Find where the given text appears and provide that cell's center as (X, Y) coordinate. 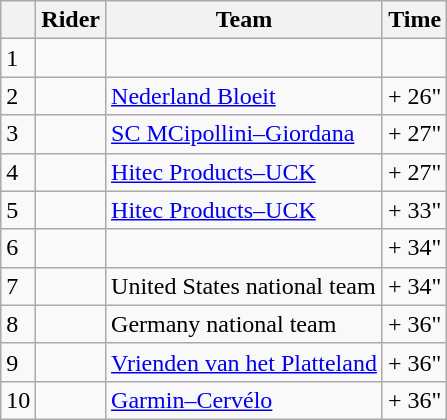
SC MCipollini–Giordana (244, 134)
+ 33" (414, 210)
United States national team (244, 286)
6 (18, 248)
Nederland Bloeit (244, 96)
Garmin–Cervélo (244, 400)
Germany national team (244, 324)
Time (414, 20)
3 (18, 134)
4 (18, 172)
1 (18, 58)
Team (244, 20)
Rider (71, 20)
9 (18, 362)
7 (18, 286)
10 (18, 400)
+ 26" (414, 96)
Vrienden van het Platteland (244, 362)
2 (18, 96)
5 (18, 210)
8 (18, 324)
